From the cell containing the given text, extract its center point as (X, Y) coordinate. 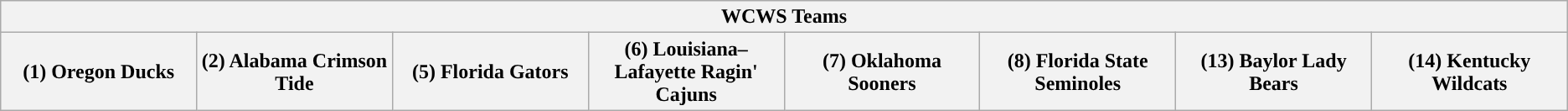
(6) Louisiana–Lafayette Ragin' Cajuns (686, 71)
(13) Baylor Lady Bears (1274, 71)
(14) Kentucky Wildcats (1469, 71)
(7) Oklahoma Sooners (882, 71)
WCWS Teams (784, 17)
(8) Florida State Seminoles (1078, 71)
(5) Florida Gators (490, 71)
(1) Oregon Ducks (99, 71)
(2) Alabama Crimson Tide (295, 71)
